Extract the (X, Y) coordinate from the center of the cell holding the provided text.  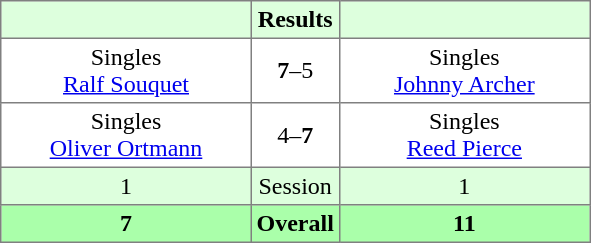
SinglesOliver Ortmann (126, 135)
SinglesJohnny Archer (464, 70)
4–7 (295, 135)
7–5 (295, 70)
11 (464, 224)
SinglesReed Pierce (464, 135)
Session (295, 186)
Results (295, 20)
SinglesRalf Souquet (126, 70)
7 (126, 224)
Overall (295, 224)
